For the text-containing cell, return its midpoint in (X, Y) coordinate format. 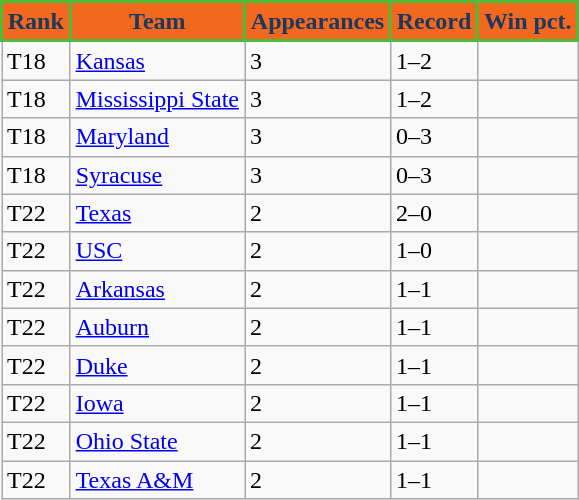
1–0 (434, 251)
Maryland (157, 137)
Iowa (157, 403)
Kansas (157, 60)
Team (157, 22)
Win pct. (528, 22)
Texas (157, 213)
Duke (157, 365)
Appearances (318, 22)
Texas A&M (157, 479)
Record (434, 22)
Auburn (157, 327)
Ohio State (157, 441)
Arkansas (157, 289)
2–0 (434, 213)
Syracuse (157, 175)
USC (157, 251)
Rank (36, 22)
Mississippi State (157, 99)
